For the text-containing cell, return its midpoint in (X, Y) coordinate format. 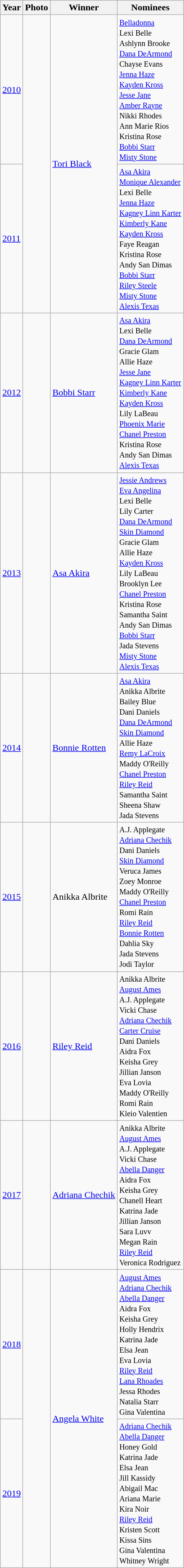
Bonnie Rotten (84, 748)
Anikka Albrite (84, 897)
2017 (12, 1195)
Bobbi Starr (84, 393)
2010 (12, 90)
2016 (12, 1046)
Nominees (150, 8)
2019 (12, 1493)
2015 (12, 897)
Adriana Chechik (84, 1195)
2013 (12, 573)
Photo (37, 8)
2011 (12, 238)
Year (12, 8)
2012 (12, 393)
Tori Black (84, 164)
2018 (12, 1344)
2014 (12, 748)
Winner (84, 8)
Riley Reid (84, 1046)
Asa Akira (84, 573)
Angela White (84, 1419)
